Determine the [x, y] coordinate at the center of the cell enclosing the given text.  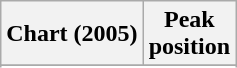
Peakposition [189, 34]
Chart (2005) [72, 34]
